Pinpoint the cell where the given text exists, returning its [x, y] midpoint coordinate. 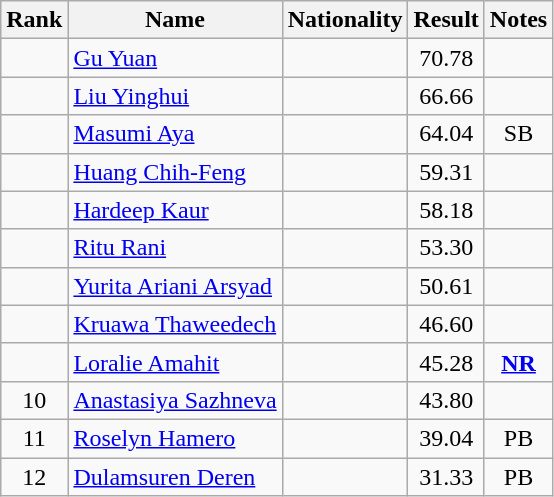
Liu Yinghui [175, 96]
70.78 [446, 58]
46.60 [446, 324]
Masumi Aya [175, 134]
Notes [518, 20]
NR [518, 362]
Loralie Amahit [175, 362]
SB [518, 134]
59.31 [446, 172]
Hardeep Kaur [175, 210]
Rank [34, 20]
39.04 [446, 438]
10 [34, 400]
Roselyn Hamero [175, 438]
Result [446, 20]
Dulamsuren Deren [175, 477]
31.33 [446, 477]
11 [34, 438]
45.28 [446, 362]
58.18 [446, 210]
Gu Yuan [175, 58]
Nationality [345, 20]
12 [34, 477]
Huang Chih-Feng [175, 172]
50.61 [446, 286]
Anastasiya Sazhneva [175, 400]
Kruawa Thaweedech [175, 324]
43.80 [446, 400]
Name [175, 20]
53.30 [446, 248]
Ritu Rani [175, 248]
64.04 [446, 134]
Yurita Ariani Arsyad [175, 286]
66.66 [446, 96]
